Return the (x, y) coordinate for the center point of the cell that contains the specified text.  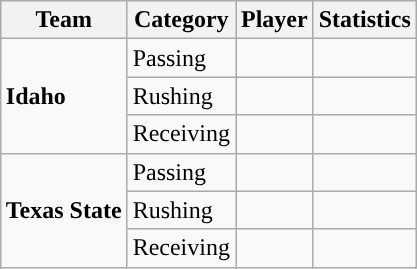
Statistics (364, 20)
Player (275, 20)
Team (64, 20)
Category (181, 20)
Idaho (64, 96)
Texas State (64, 210)
